Return the (x, y) coordinate for the center point of the cell that contains the specified text.  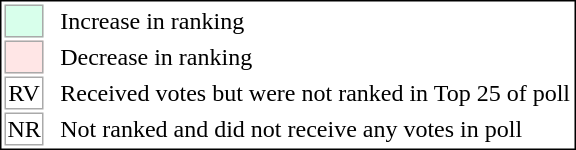
NR (24, 128)
Decrease in ranking (316, 56)
Not ranked and did not receive any votes in poll (316, 128)
RV (24, 92)
Increase in ranking (316, 20)
Received votes but were not ranked in Top 25 of poll (316, 92)
